Locate the cell with the specified text and output its [x, y] center coordinate. 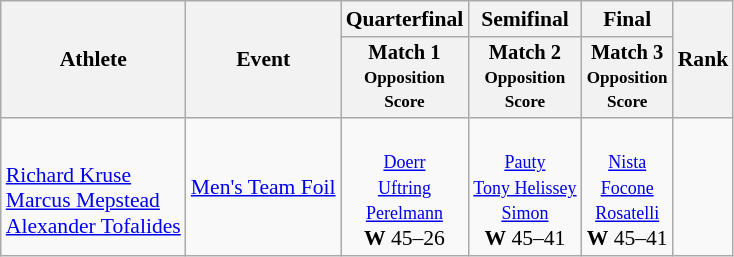
DoerrUftringPerelmann W 45–26 [405, 187]
Final [628, 19]
Richard KruseMarcus MepsteadAlexander Tofalides [94, 187]
Match 1Opposition Score [405, 78]
Athlete [94, 60]
Rank [704, 60]
Quarterfinal [405, 19]
Event [264, 60]
Match 2Opposition Score [524, 78]
NistaFoconeRosatelli W 45–41 [628, 187]
PautyTony HelisseySimon W 45–41 [524, 187]
Semifinal [524, 19]
Men's Team Foil [264, 187]
Match 3Opposition Score [628, 78]
